Search for the cell housing the specified text and yield its [x, y] center coordinate. 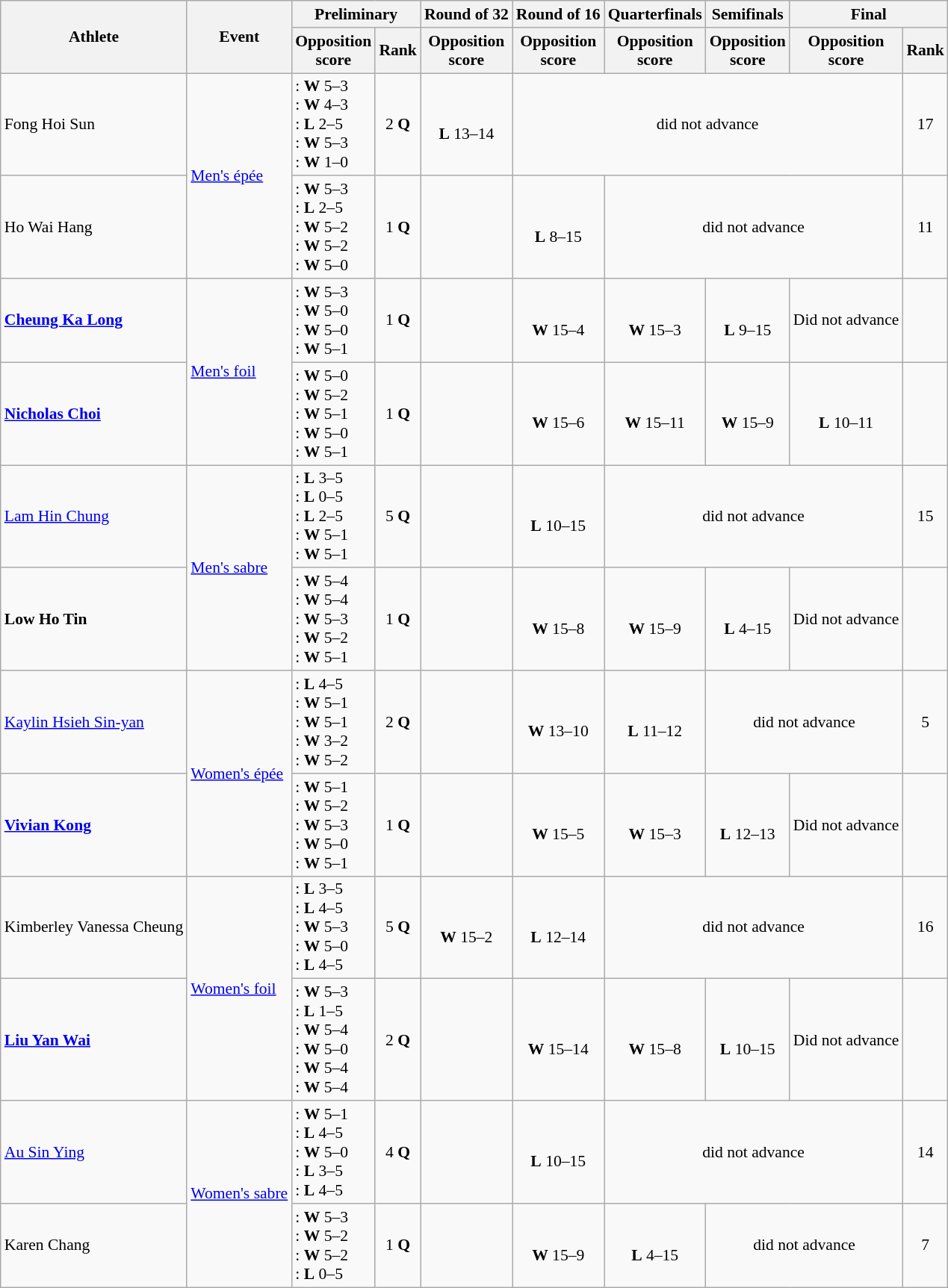
Semifinals [748, 14]
Vivian Kong [94, 825]
Kimberley Vanessa Cheung [94, 927]
W 15–5 [559, 825]
Men's épée [239, 176]
Lam Hin Chung [94, 517]
: L 3–5: L 4–5: W 5–3: W 5–0: L 4–5 [333, 927]
: W 5–3: L 2–5: W 5–2: W 5–2: W 5–0 [333, 228]
: W 5–3: W 5–2: W 5–2: L 0–5 [333, 1245]
W 15–6 [559, 414]
11 [925, 228]
15 [925, 517]
Kaylin Hsieh Sin-yan [94, 722]
: W 5–1: W 5–2: W 5–3: W 5–0: W 5–1 [333, 825]
Men's sabre [239, 567]
Au Sin Ying [94, 1152]
W 15–11 [655, 414]
Round of 16 [559, 14]
: L 3–5: L 0–5: L 2–5: W 5–1: W 5–1 [333, 517]
Women's épée [239, 774]
Ho Wai Hang [94, 228]
16 [925, 927]
Karen Chang [94, 1245]
Athlete [94, 37]
L 13–14 [466, 125]
: W 5–3: W 5–0: W 5–0: W 5–1 [333, 320]
L 8–15 [559, 228]
: L 4–5: W 5–1: W 5–1: W 3–2: W 5–2 [333, 722]
L 10–11 [846, 414]
W 15–14 [559, 1039]
W 15–4 [559, 320]
Liu Yan Wai [94, 1039]
Women's foil [239, 989]
Women's sabre [239, 1194]
7 [925, 1245]
: W 5–0: W 5–2: W 5–1: W 5–0: W 5–1 [333, 414]
L 9–15 [748, 320]
Cheung Ka Long [94, 320]
: W 5–3: W 4–3: L 2–5: W 5–3: W 1–0 [333, 125]
Nicholas Choi [94, 414]
Quarterfinals [655, 14]
L 12–13 [748, 825]
5 [925, 722]
: W 5–3: L 1–5: W 5–4: W 5–0: W 5–4: W 5–4 [333, 1039]
L 11–12 [655, 722]
L 12–14 [559, 927]
14 [925, 1152]
: W 5–1: L 4–5: W 5–0: L 3–5: L 4–5 [333, 1152]
Men's foil [239, 372]
4 Q [397, 1152]
Round of 32 [466, 14]
W 13–10 [559, 722]
Fong Hoi Sun [94, 125]
17 [925, 125]
Event [239, 37]
Final [869, 14]
Low Ho Tin [94, 620]
: W 5–4: W 5–4: W 5–3: W 5–2: W 5–1 [333, 620]
W 15–2 [466, 927]
Preliminary [356, 14]
